Search for the cell housing the specified text and yield its [x, y] center coordinate. 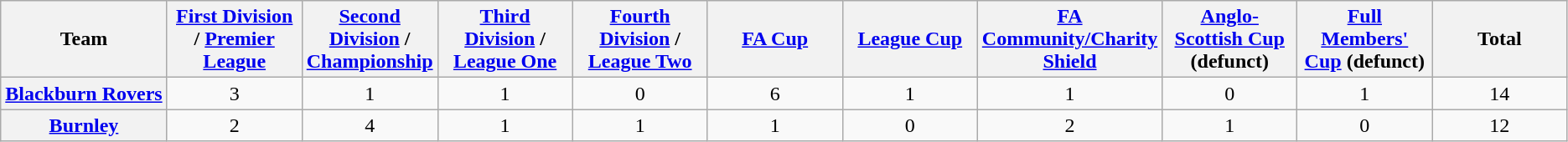
3 [235, 94]
Third Division / League One [505, 39]
12 [1500, 125]
6 [774, 94]
4 [370, 125]
League Cup [910, 39]
Burnley [84, 125]
FA Cup [774, 39]
Second Division / Championship [370, 39]
Fourth Division / League Two [640, 39]
Total [1500, 39]
Full Members' Cup (defunct) [1364, 39]
Blackburn Rovers [84, 94]
Anglo-Scottish Cup (defunct) [1230, 39]
Team [84, 39]
First Division / Premier League [235, 39]
14 [1500, 94]
FA Community/Charity Shield [1069, 39]
